Provide the [x, y] coordinate of the cell's center where the given text is located.  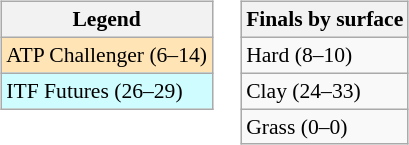
Hard (8–10) [324, 55]
Grass (0–0) [324, 127]
Legend [106, 20]
Finals by surface [324, 20]
ATP Challenger (6–14) [106, 55]
ITF Futures (26–29) [106, 91]
Clay (24–33) [324, 91]
